For the text-containing cell, return its midpoint in [x, y] coordinate format. 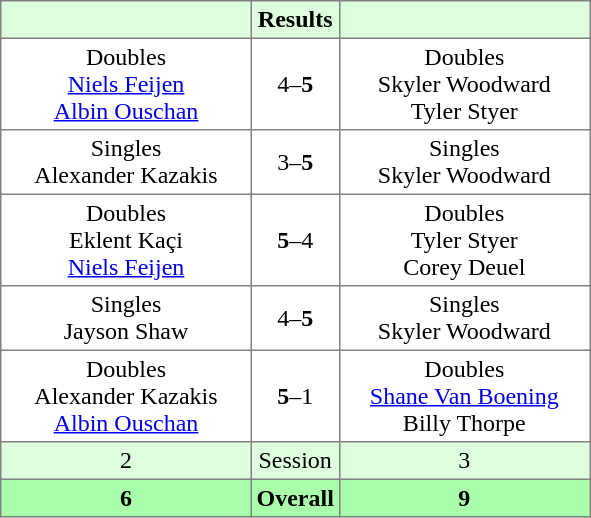
5–4 [295, 240]
5–1 [295, 396]
2 [126, 461]
3 [464, 461]
DoublesNiels FeijenAlbin Ouschan [126, 84]
SinglesAlexander Kazakis [126, 162]
DoublesTyler StyerCorey Deuel [464, 240]
Session [295, 461]
DoublesEklent KaçiNiels Feijen [126, 240]
9 [464, 498]
DoublesSkyler WoodwardTyler Styer [464, 84]
3–5 [295, 162]
Results [295, 20]
Overall [295, 498]
SinglesJayson Shaw [126, 318]
DoublesAlexander KazakisAlbin Ouschan [126, 396]
DoublesShane Van BoeningBilly Thorpe [464, 396]
6 [126, 498]
